Return the [X, Y] coordinate for the center point of the cell that contains the specified text.  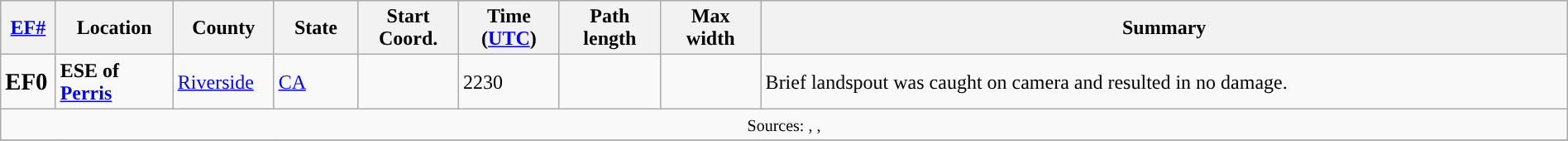
Location [114, 28]
Time (UTC) [509, 28]
EF0 [28, 81]
2230 [509, 81]
Max width [710, 28]
Brief landspout was caught on camera and resulted in no damage. [1164, 81]
Start Coord. [409, 28]
County [223, 28]
State [316, 28]
Sources: , , [784, 124]
EF# [28, 28]
Riverside [223, 81]
CA [316, 81]
Summary [1164, 28]
Path length [610, 28]
ESE of Perris [114, 81]
